Pinpoint the cell where the given text exists, returning its [x, y] midpoint coordinate. 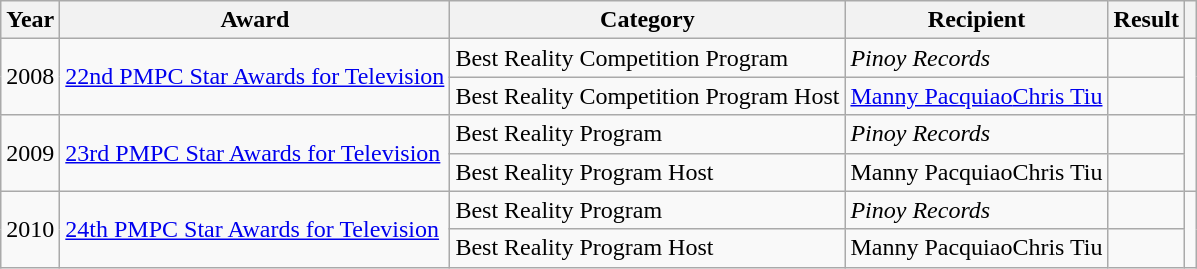
2009 [30, 153]
22nd PMPC Star Awards for Television [255, 77]
Year [30, 20]
Award [255, 20]
2008 [30, 77]
2010 [30, 229]
Result [1146, 20]
Category [648, 20]
Best Reality Competition Program Host [648, 96]
Recipient [976, 20]
23rd PMPC Star Awards for Television [255, 153]
Best Reality Competition Program [648, 58]
24th PMPC Star Awards for Television [255, 229]
